Locate the cell with the specified text and output its (x, y) center coordinate. 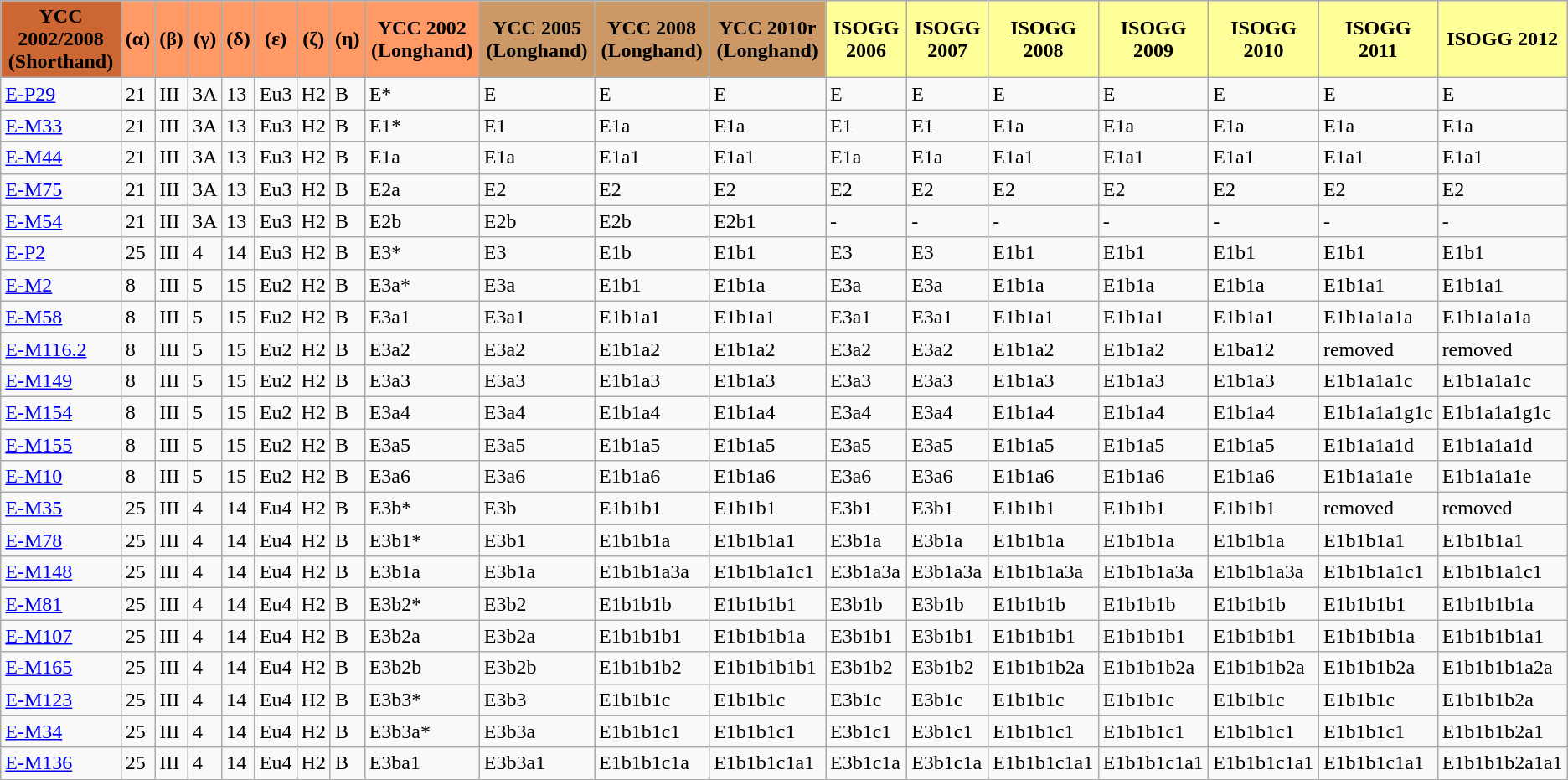
E-M10 (60, 477)
(ζ) (313, 39)
E1b1b1b2 (652, 668)
ISOGG 2006 (866, 39)
E-M58 (60, 317)
E-M35 (60, 509)
E-M75 (60, 189)
E3b3a (536, 731)
E-M149 (60, 380)
E-M155 (60, 445)
YCC 2002/2008 (Shorthand) (60, 39)
E-P2 (60, 253)
E-M107 (60, 636)
E1b1b1b1a2a (1503, 668)
E* (422, 94)
E1b1b1b2a1 (1503, 731)
E3* (422, 253)
E3b (536, 509)
ISOGG 2008 (1044, 39)
(α) (137, 39)
YCC 2008 (Longhand) (652, 39)
E3b2* (422, 604)
ISOGG 2007 (948, 39)
E1* (422, 126)
E3b2 (536, 604)
E3b1* (422, 540)
E-M136 (60, 763)
E3a* (422, 285)
E1b1b1b1a1 (1503, 636)
E-M78 (60, 540)
E1b (652, 253)
E1b1b1b1b1 (767, 668)
E2a (422, 189)
ISOGG 2009 (1153, 39)
E2b1 (767, 221)
E-M116.2 (60, 349)
ISOGG 2011 (1378, 39)
E-M54 (60, 221)
(δ) (239, 39)
(γ) (204, 39)
E3b* (422, 509)
E-M44 (60, 158)
E1b1b1c1a (652, 763)
ISOGG 2010 (1264, 39)
YCC 2005 (Longhand) (536, 39)
(ε) (276, 39)
YCC 2010r (Longhand) (767, 39)
E-M154 (60, 412)
YCC 2002 (Longhand) (422, 39)
E-M123 (60, 700)
E3b3a* (422, 731)
E-M2 (60, 285)
(η) (347, 39)
E3b3 (536, 700)
E3b3a1 (536, 763)
E1b1b1b2a1a1 (1503, 763)
E-M165 (60, 668)
E-M81 (60, 604)
(β) (172, 39)
E1ba12 (1264, 349)
E3ba1 (422, 763)
ISOGG 2012 (1503, 39)
E-M34 (60, 731)
E-M148 (60, 572)
E-M33 (60, 126)
E3b3* (422, 700)
E-P29 (60, 94)
